Return the (x, y) coordinate for the center point of the cell that contains the specified text.  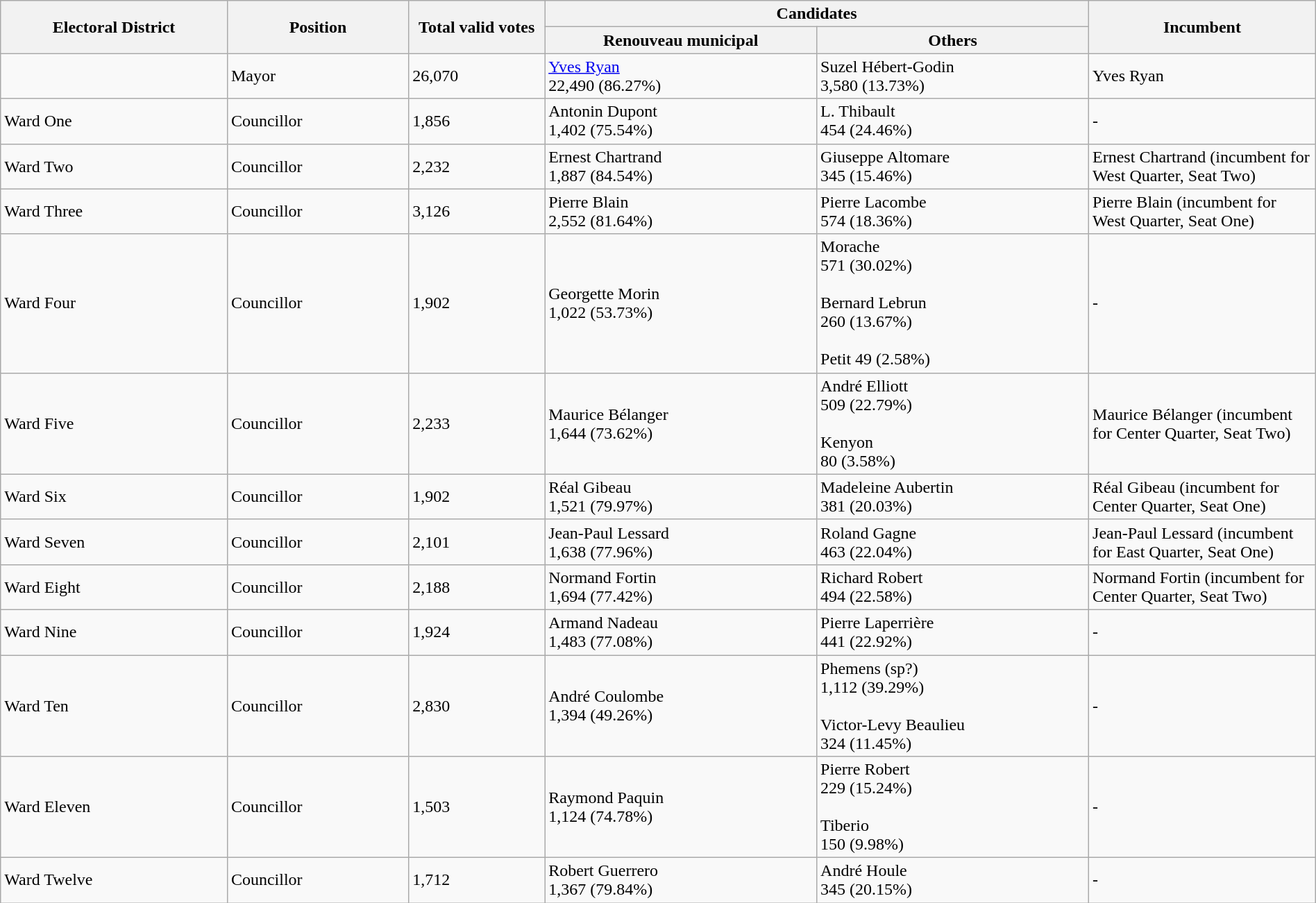
Richard Robert494 (22.58%) (953, 587)
26,070 (477, 76)
Ward Twelve (114, 880)
L. Thibault454 (24.46%) (953, 121)
Ernest Chartrand (incumbent for West Quarter, Seat Two) (1202, 167)
Antonin Dupont1,402 (75.54%) (681, 121)
Georgette Morin1,022 (53.73%) (681, 303)
Raymond Paquin1,124 (74.78%) (681, 807)
Réal Gibeau1,521 (79.97%) (681, 497)
André Coulombe1,394 (49.26%) (681, 706)
Pierre Lacombe574 (18.36%) (953, 211)
Candidates (817, 14)
Mayor (318, 76)
Position (318, 27)
Phemens (sp?)1,112 (39.29%)Victor-Levy Beaulieu324 (11.45%) (953, 706)
Ward Nine (114, 632)
Réal Gibeau (incumbent for Center Quarter, Seat One) (1202, 497)
Maurice Bélanger (incumbent for Center Quarter, Seat Two) (1202, 423)
Jean-Paul Lessard (incumbent for East Quarter, Seat One) (1202, 541)
Ward One (114, 121)
Roland Gagne463 (22.04%) (953, 541)
Suzel Hébert-Godin3,580 (13.73%) (953, 76)
Electoral District (114, 27)
Giuseppe Altomare345 (15.46%) (953, 167)
1,712 (477, 880)
Ward Eleven (114, 807)
Ward Eight (114, 587)
2,233 (477, 423)
Ernest Chartrand1,887 (84.54%) (681, 167)
Pierre Laperrière441 (22.92%) (953, 632)
Maurice Bélanger1,644 (73.62%) (681, 423)
Yves Ryan 22,490 (86.27%) (681, 76)
1,924 (477, 632)
Incumbent (1202, 27)
1,856 (477, 121)
Ward Five (114, 423)
Ward Three (114, 211)
Ward Four (114, 303)
Pierre Robert229 (15.24%)Tiberio150 (9.98%) (953, 807)
2,188 (477, 587)
Jean-Paul Lessard1,638 (77.96%) (681, 541)
André Elliott509 (22.79%)Kenyon80 (3.58%) (953, 423)
Armand Nadeau1,483 (77.08%) (681, 632)
Total valid votes (477, 27)
Yves Ryan (1202, 76)
André Houle345 (20.15%) (953, 880)
Madeleine Aubertin381 (20.03%) (953, 497)
Normand Fortin1,694 (77.42%) (681, 587)
Pierre Blain (incumbent for West Quarter, Seat One) (1202, 211)
1,503 (477, 807)
2,830 (477, 706)
Ward Six (114, 497)
Renouveau municipal (681, 40)
2,232 (477, 167)
Ward Ten (114, 706)
3,126 (477, 211)
Pierre Blain2,552 (81.64%) (681, 211)
Morache571 (30.02%)Bernard Lebrun260 (13.67%)Petit 49 (2.58%) (953, 303)
Ward Two (114, 167)
Robert Guerrero1,367 (79.84%) (681, 880)
Normand Fortin (incumbent for Center Quarter, Seat Two) (1202, 587)
Ward Seven (114, 541)
Others (953, 40)
2,101 (477, 541)
